Return (X, Y) of the center of cell containing provided text 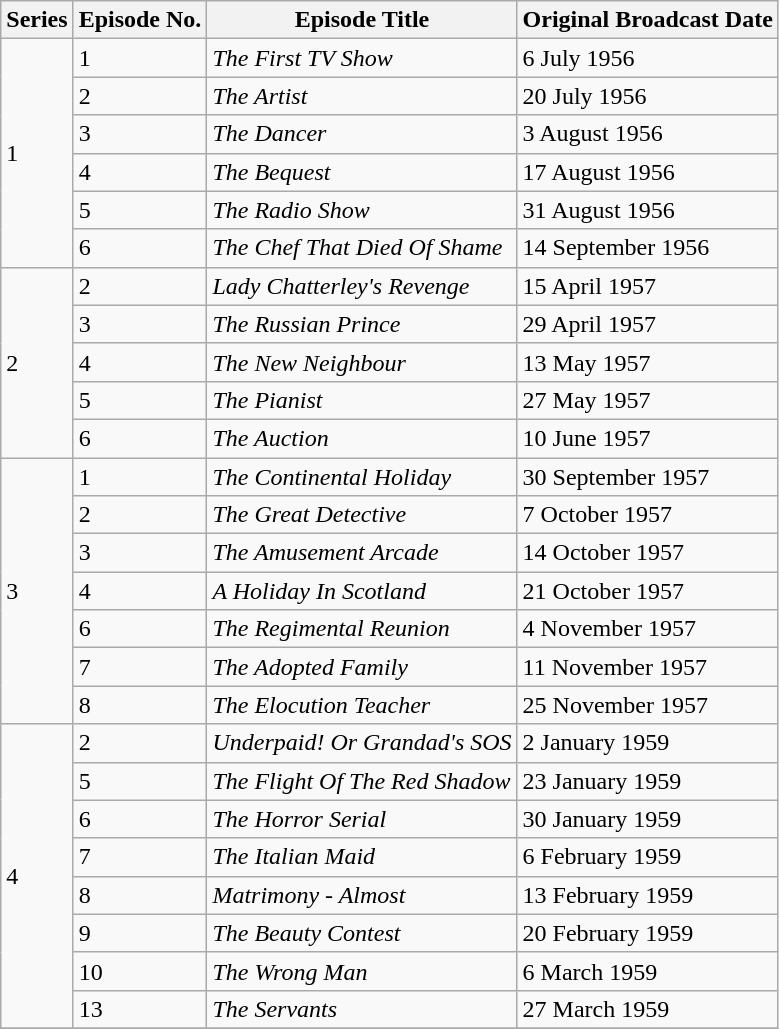
25 November 1957 (648, 705)
The Bequest (362, 172)
The New Neighbour (362, 362)
The Dancer (362, 134)
The Pianist (362, 400)
Lady Chatterley's Revenge (362, 286)
7 October 1957 (648, 515)
2 January 1959 (648, 743)
The First TV Show (362, 58)
20 February 1959 (648, 933)
20 July 1956 (648, 96)
The Chef That Died Of Shame (362, 248)
13 February 1959 (648, 895)
11 November 1957 (648, 667)
Matrimony - Almost (362, 895)
31 August 1956 (648, 210)
3 August 1956 (648, 134)
21 October 1957 (648, 591)
29 April 1957 (648, 324)
Episode No. (140, 20)
The Radio Show (362, 210)
6 July 1956 (648, 58)
The Beauty Contest (362, 933)
The Elocution Teacher (362, 705)
9 (140, 933)
The Auction (362, 438)
6 February 1959 (648, 857)
27 May 1957 (648, 400)
Underpaid! Or Grandad's SOS (362, 743)
The Italian Maid (362, 857)
The Servants (362, 1009)
The Continental Holiday (362, 477)
30 September 1957 (648, 477)
14 September 1956 (648, 248)
17 August 1956 (648, 172)
4 November 1957 (648, 629)
The Artist (362, 96)
10 (140, 971)
10 June 1957 (648, 438)
Original Broadcast Date (648, 20)
6 March 1959 (648, 971)
15 April 1957 (648, 286)
A Holiday In Scotland (362, 591)
30 January 1959 (648, 819)
The Adopted Family (362, 667)
The Russian Prince (362, 324)
The Regimental Reunion (362, 629)
The Great Detective (362, 515)
Episode Title (362, 20)
The Flight Of The Red Shadow (362, 781)
13 May 1957 (648, 362)
27 March 1959 (648, 1009)
14 October 1957 (648, 553)
The Wrong Man (362, 971)
The Horror Serial (362, 819)
The Amusement Arcade (362, 553)
13 (140, 1009)
Series (37, 20)
23 January 1959 (648, 781)
